Locate the cell with the specified text and output its [x, y] center coordinate. 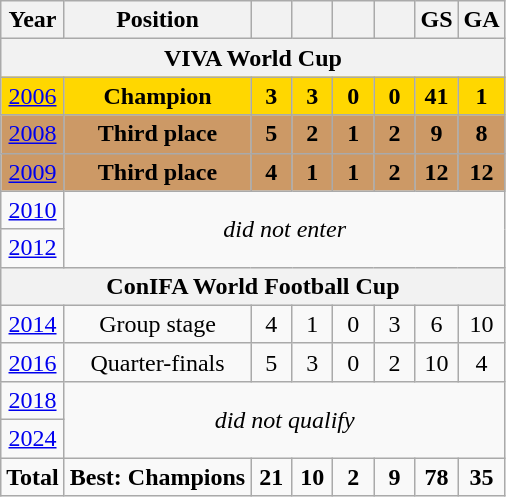
GS [436, 20]
2006 [33, 96]
2014 [33, 324]
Year [33, 20]
did not enter [284, 229]
2016 [33, 362]
did not qualify [284, 419]
Quarter-finals [157, 362]
2018 [33, 400]
35 [482, 477]
VIVA World Cup [253, 58]
8 [482, 134]
78 [436, 477]
ConIFA World Football Cup [253, 286]
41 [436, 96]
2009 [33, 172]
Group stage [157, 324]
6 [436, 324]
2024 [33, 438]
21 [272, 477]
GA [482, 20]
Position [157, 20]
Champion [157, 96]
2012 [33, 248]
2008 [33, 134]
Best: Champions [157, 477]
Total [33, 477]
2010 [33, 210]
